From the cell containing the given text, extract its center point as [x, y] coordinate. 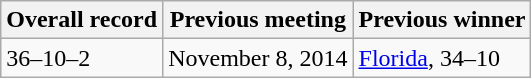
36–10–2 [82, 58]
Previous winner [442, 20]
November 8, 2014 [258, 58]
Overall record [82, 20]
Previous meeting [258, 20]
Florida, 34–10 [442, 58]
